Provide the [x, y] coordinate of the cell's center where the given text is located.  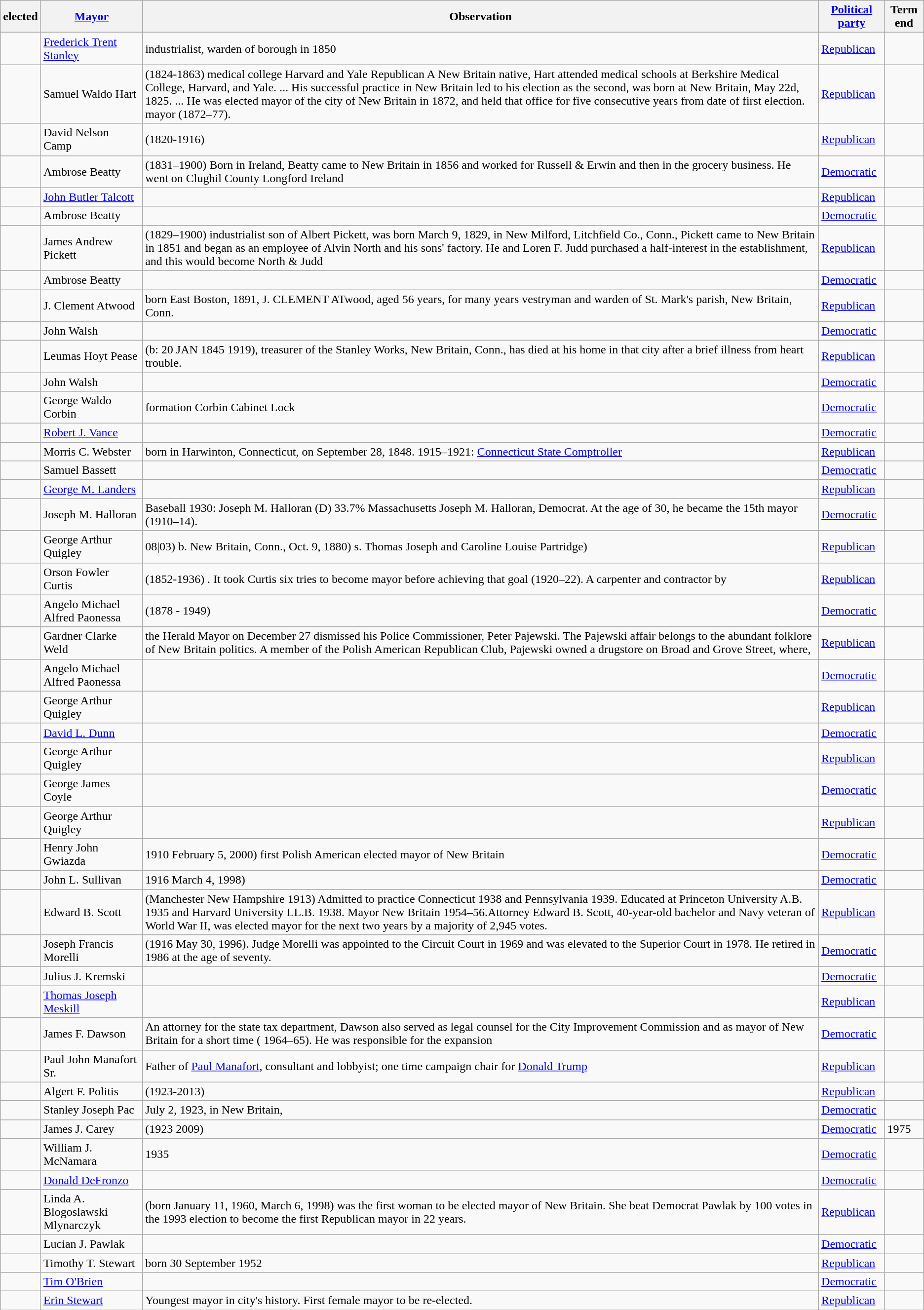
Samuel Waldo Hart [91, 94]
industrialist, warden of borough in 1850 [481, 48]
Robert J. Vance [91, 433]
(1923-2013) [481, 1091]
David Nelson Camp [91, 139]
John Butler Talcott [91, 197]
(1923 2009) [481, 1129]
James F. Dawson [91, 1034]
Father of Paul Manafort, consultant and lobbyist; one time campaign chair for Donald Trump [481, 1066]
Linda A. Blogoslawski Mlynarczyk [91, 1212]
Gardner Clarke Weld [91, 643]
Mayor [91, 17]
Political party [852, 17]
(1820-1916) [481, 139]
George M. Landers [91, 489]
Morris C. Webster [91, 452]
elected [21, 17]
born 30 September 1952 [481, 1263]
Leumas Hoyt Pease [91, 356]
Thomas Joseph Meskill [91, 1002]
Baseball 1930: Joseph M. Halloran (D) 33.7% Massachusetts Joseph M. Halloran, Democrat. At the age of 30, he became the 15th mayor (1910–14). [481, 514]
Lucian J. Pawlak [91, 1244]
Tim O'Brien [91, 1282]
(1878 - 1949) [481, 611]
08|03) b. New Britain, Conn., Oct. 9, 1880) s. Thomas Joseph and Caroline Louise Partridge) [481, 547]
Timothy T. Stewart [91, 1263]
William J. McNamara [91, 1154]
David L. Dunn [91, 732]
Erin Stewart [91, 1301]
J. Clement Atwood [91, 305]
formation Corbin Cabinet Lock [481, 408]
Term end [904, 17]
born East Boston, 1891, J. CLEMENT ATwood, aged 56 years, for many years vestryman and warden of St. Mark's parish, New Britain, Conn. [481, 305]
1975 [904, 1129]
Samuel Bassett [91, 470]
Paul John Manafort Sr. [91, 1066]
Donald DeFronzo [91, 1180]
Observation [481, 17]
Youngest mayor in city's history. First female mayor to be re-elected. [481, 1301]
Algert F. Politis [91, 1091]
(1852-1936) . It took Curtis six tries to become mayor before achieving that goal (1920–22). A carpenter and contractor by [481, 578]
Frederick Trent Stanley [91, 48]
James J. Carey [91, 1129]
Henry John Gwiazda [91, 855]
Orson Fowler Curtis [91, 578]
1935 [481, 1154]
born in Harwinton, Connecticut, on September 28, 1848. 1915–1921: Connecticut State Comptroller [481, 452]
Edward B. Scott [91, 912]
John L. Sullivan [91, 880]
Joseph Francis Morelli [91, 951]
Julius J. Kremski [91, 976]
July 2, 1923, in New Britain, [481, 1110]
George Waldo Corbin [91, 408]
1910 February 5, 2000) first Polish American elected mayor of New Britain [481, 855]
Stanley Joseph Pac [91, 1110]
George James Coyle [91, 790]
Joseph M. Halloran [91, 514]
1916 March 4, 1998) [481, 880]
James Andrew Pickett [91, 248]
